Find where the given text appears and provide that cell's center as [X, Y] coordinate. 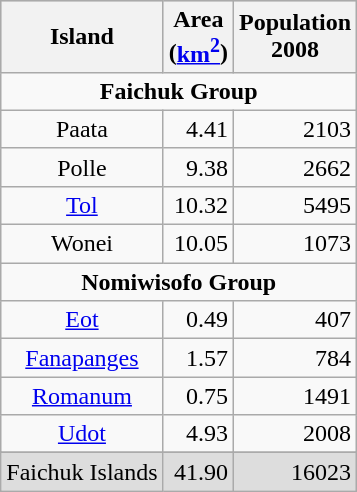
Polle [82, 167]
2103 [296, 129]
10.32 [198, 205]
Udot [82, 434]
1.57 [198, 358]
0.49 [198, 320]
Romanum [82, 396]
0.75 [198, 396]
Faichuk Group [179, 91]
Fanapanges [82, 358]
4.41 [198, 129]
2662 [296, 167]
9.38 [198, 167]
Population2008 [296, 37]
41.90 [198, 472]
407 [296, 320]
Island [82, 37]
Paata [82, 129]
Nomiwisofo Group [179, 282]
1491 [296, 396]
Faichuk Islands [82, 472]
Area(km2) [198, 37]
10.05 [198, 244]
4.93 [198, 434]
2008 [296, 434]
Tol [82, 205]
5495 [296, 205]
784 [296, 358]
16023 [296, 472]
Eot [82, 320]
Wonei [82, 244]
1073 [296, 244]
